Find where the given text appears and provide that cell's center as (X, Y) coordinate. 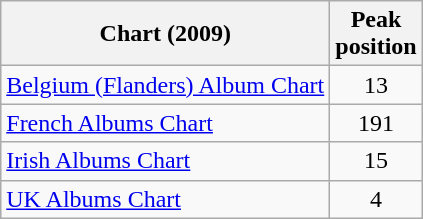
French Albums Chart (166, 123)
15 (376, 161)
UK Albums Chart (166, 199)
4 (376, 199)
Peakposition (376, 34)
Chart (2009) (166, 34)
13 (376, 85)
191 (376, 123)
Belgium (Flanders) Album Chart (166, 85)
Irish Albums Chart (166, 161)
